Scan for the cell matching the given text and deliver its [x, y] coordinate at center. 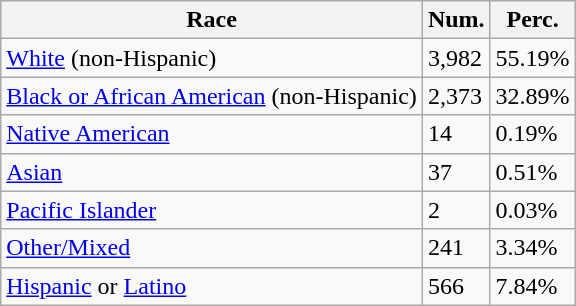
32.89% [532, 96]
2,373 [456, 96]
Other/Mixed [212, 248]
2 [456, 210]
241 [456, 248]
Perc. [532, 20]
Native American [212, 134]
55.19% [532, 58]
0.19% [532, 134]
Race [212, 20]
566 [456, 286]
3.34% [532, 248]
Num. [456, 20]
Asian [212, 172]
0.03% [532, 210]
7.84% [532, 286]
0.51% [532, 172]
37 [456, 172]
Black or African American (non-Hispanic) [212, 96]
14 [456, 134]
Hispanic or Latino [212, 286]
Pacific Islander [212, 210]
3,982 [456, 58]
White (non-Hispanic) [212, 58]
